Search for the cell housing the specified text and yield its (X, Y) center coordinate. 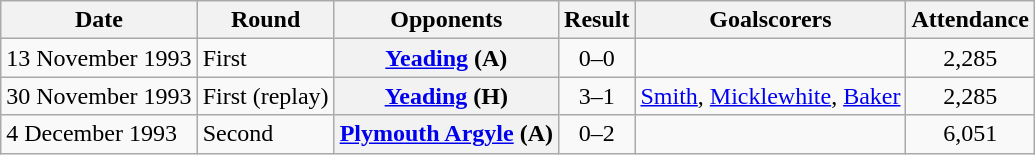
Attendance (970, 20)
Opponents (446, 20)
Result (597, 20)
Goalscorers (770, 20)
Plymouth Argyle (A) (446, 134)
Yeading (H) (446, 96)
First (replay) (266, 96)
3–1 (597, 96)
Second (266, 134)
6,051 (970, 134)
First (266, 58)
4 December 1993 (99, 134)
Yeading (A) (446, 58)
30 November 1993 (99, 96)
Round (266, 20)
0–0 (597, 58)
Date (99, 20)
Smith, Micklewhite, Baker (770, 96)
13 November 1993 (99, 58)
0–2 (597, 134)
